Detect which cell encompasses the target text, then output its [X, Y] center coordinate. 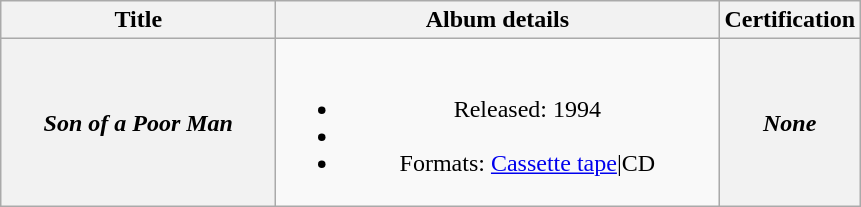
Certification [790, 20]
Title [138, 20]
None [790, 122]
Son of a Poor Man [138, 122]
Album details [498, 20]
Released: 1994Formats: Cassette tape|CD [498, 122]
